Find where the given text appears and provide that cell's center as (X, Y) coordinate. 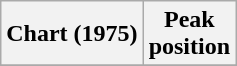
Chart (1975) (72, 34)
Peakposition (189, 34)
